Extract the [X, Y] coordinate from the center of the cell holding the provided text.  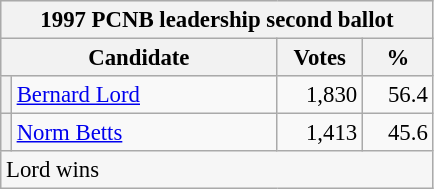
1,413 [320, 133]
% [398, 58]
Votes [320, 58]
Candidate [139, 58]
1997 PCNB leadership second ballot [217, 20]
56.4 [398, 95]
Norm Betts [144, 133]
45.6 [398, 133]
Bernard Lord [144, 95]
Lord wins [217, 170]
1,830 [320, 95]
